Search for the cell housing the specified text and yield its (x, y) center coordinate. 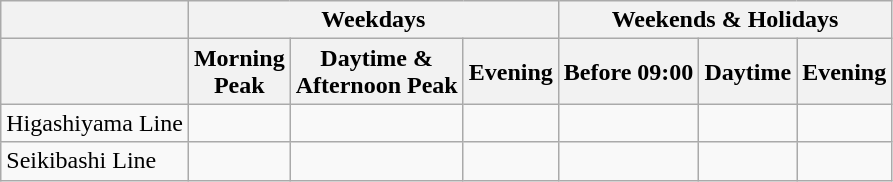
Daytime &Afternoon Peak (376, 72)
Seikibashi Line (95, 161)
Daytime (748, 72)
MorningPeak (239, 72)
Weekends & Holidays (724, 20)
Weekdays (373, 20)
Higashiyama Line (95, 123)
Before 09:00 (628, 72)
